From the cell containing the given text, extract its center point as (X, Y) coordinate. 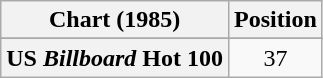
Chart (1985) (115, 20)
US Billboard Hot 100 (115, 58)
37 (276, 58)
Position (276, 20)
